Provide the [X, Y] coordinate of the cell's center where the given text is located.  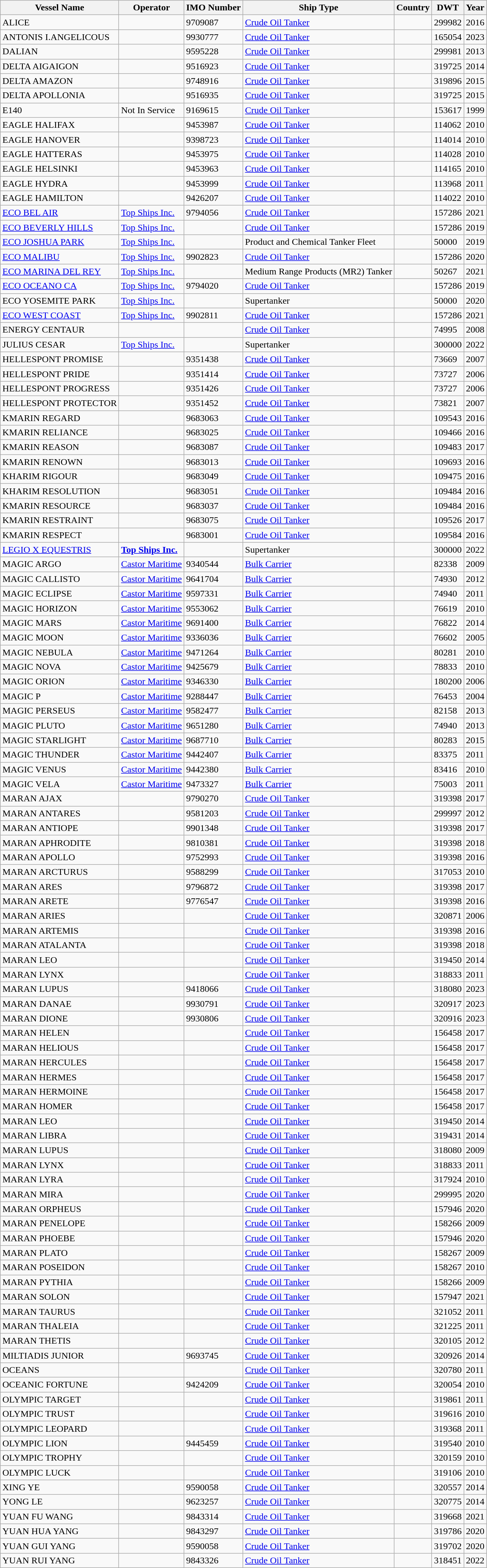
9794020 [213, 286]
321052 [448, 1311]
ENERGY CENTAUR [60, 330]
9426207 [213, 198]
50267 [448, 271]
MAGIC HORIZON [60, 608]
Country [413, 8]
HELLESPONT PROMISE [60, 359]
ECO JOSHUA PARK [60, 242]
114028 [448, 154]
109483 [448, 447]
9752993 [213, 857]
9516923 [213, 66]
9425679 [213, 667]
MAGIC VELA [60, 784]
9748916 [213, 81]
9336036 [213, 637]
317924 [448, 1180]
KMARIN REASON [60, 447]
MARAN MIRA [60, 1194]
9902811 [213, 315]
MARAN ANTARES [60, 813]
MARAN PHOEBE [60, 1238]
MARAN THALEIA [60, 1326]
299981 [448, 52]
9553062 [213, 608]
9651280 [213, 725]
MAGIC P [60, 696]
MARAN ARETE [60, 901]
9453999 [213, 184]
MAGIC PLUTO [60, 725]
9453987 [213, 125]
ECO BEL AIR [60, 213]
MAGIC PERSEUS [60, 711]
MILTIADIS JUNIOR [60, 1355]
Vessel Name [60, 8]
114165 [448, 169]
9843297 [213, 1531]
114014 [448, 139]
9930777 [213, 37]
DELTA AMAZON [60, 81]
73669 [448, 359]
KMARIN REGARD [60, 418]
9442407 [213, 755]
2008 [475, 330]
MAGIC NEBULA [60, 652]
KMARIN RELIANCE [60, 433]
MARAN ATALANTA [60, 945]
319368 [448, 1429]
IMO Number [213, 8]
9794056 [213, 213]
KMARIN RESTRAINT [60, 520]
ECO MALIBU [60, 257]
9683087 [213, 447]
9424209 [213, 1385]
9516935 [213, 95]
1999 [475, 110]
317053 [448, 872]
KMARIN RESPECT [60, 535]
MARAN TAURUS [60, 1311]
EAGLE HAMILTON [60, 198]
319668 [448, 1516]
9691400 [213, 623]
YUAN GUI YANG [60, 1546]
320105 [448, 1341]
9843326 [213, 1560]
MAGIC ECLIPSE [60, 593]
MARAN LIBRA [60, 1136]
114062 [448, 125]
OLYMPIC LEOPARD [60, 1429]
9901348 [213, 828]
9930791 [213, 1004]
9340544 [213, 564]
MARAN PLATO [60, 1253]
ECO WEST COAST [60, 315]
MARAN ARIES [60, 916]
319540 [448, 1443]
MARAN ANTIOPE [60, 828]
YONG LE [60, 1502]
157947 [448, 1297]
9453975 [213, 154]
180200 [448, 682]
9442380 [213, 769]
320926 [448, 1355]
319431 [448, 1136]
9288447 [213, 696]
Year [475, 8]
78833 [448, 667]
ECO BEVERLY HILLS [60, 227]
MARAN DANAE [60, 1004]
MARAN POSEIDON [60, 1267]
MARAN APHRODITE [60, 843]
320917 [448, 1004]
320916 [448, 1018]
OLYMPIC TARGET [60, 1399]
MARAN PENELOPE [60, 1224]
OLYMPIC TRUST [60, 1414]
EAGLE HALIFAX [60, 125]
MARAN PYTHIA [60, 1282]
9641704 [213, 579]
MARAN ORPHEUS [60, 1209]
76822 [448, 623]
MAGIC CALLISTO [60, 579]
9790270 [213, 799]
DWT [448, 8]
9683001 [213, 535]
DELTA APOLLONIA [60, 95]
MAGIC MOON [60, 637]
KHARIM RESOLUTION [60, 491]
9582477 [213, 711]
LEGIO X EQUESTRIS [60, 550]
2005 [475, 637]
9796872 [213, 886]
299995 [448, 1194]
9687710 [213, 740]
9471264 [213, 652]
MARAN THETIS [60, 1341]
320775 [448, 1502]
9445459 [213, 1443]
9683013 [213, 462]
319786 [448, 1531]
ALICE [60, 22]
KMARIN RENOWN [60, 462]
9776547 [213, 901]
Not In Service [152, 110]
109543 [448, 418]
ANTONIS I.ANGELICOUS [60, 37]
9693745 [213, 1355]
319616 [448, 1414]
9473327 [213, 784]
MAGIC VENUS [60, 769]
9453963 [213, 169]
320159 [448, 1458]
114022 [448, 198]
9709087 [213, 22]
MARAN ARCTURUS [60, 872]
HELLESPONT PRIDE [60, 374]
DALIAN [60, 52]
9595228 [213, 52]
109693 [448, 462]
74995 [448, 330]
9623257 [213, 1502]
82338 [448, 564]
80283 [448, 740]
9581203 [213, 813]
YUAN FU WANG [60, 1516]
9902823 [213, 257]
KMARIN RESOURCE [60, 506]
MAGIC THUNDER [60, 755]
320054 [448, 1385]
MARAN DIONE [60, 1018]
76602 [448, 637]
MAGIC NOVA [60, 667]
HELLESPONT PROGRESS [60, 388]
EAGLE HANOVER [60, 139]
OLYMPIC LUCK [60, 1473]
OLYMPIC LION [60, 1443]
Operator [152, 8]
MARAN ARES [60, 886]
ECO YOSEMITE PARK [60, 301]
75003 [448, 784]
319861 [448, 1399]
XING YE [60, 1487]
9810381 [213, 843]
MARAN HELEN [60, 1033]
JULIUS CESAR [60, 344]
9351438 [213, 359]
9683063 [213, 418]
80281 [448, 652]
MARAN HELIOUS [60, 1048]
YUAN RUI YANG [60, 1560]
9588299 [213, 872]
9683049 [213, 476]
EAGLE HATTERAS [60, 154]
MARAN SOLON [60, 1297]
MARAN ARTEMIS [60, 931]
319106 [448, 1473]
OLYMPIC TROPHY [60, 1458]
9351414 [213, 374]
2004 [475, 696]
9930806 [213, 1018]
153617 [448, 110]
MARAN HERMES [60, 1077]
ECO OCEANO CA [60, 286]
299997 [448, 813]
321225 [448, 1326]
EAGLE HELSINKI [60, 169]
HELLESPONT PROTECTOR [60, 403]
MAGIC ARGO [60, 564]
9683037 [213, 506]
OCEANS [60, 1370]
9351426 [213, 388]
E140 [60, 110]
320557 [448, 1487]
MARAN HOMER [60, 1106]
Ship Type [319, 8]
MARAN APOLLO [60, 857]
MARAN LYRA [60, 1180]
82158 [448, 711]
MAGIC ORION [60, 682]
9169615 [213, 110]
76619 [448, 608]
EAGLE HYDRA [60, 184]
9346330 [213, 682]
74930 [448, 579]
9683051 [213, 491]
73821 [448, 403]
319896 [448, 81]
9683025 [213, 433]
DELTA AIGAIGON [60, 66]
299982 [448, 22]
9398723 [213, 139]
9351452 [213, 403]
109475 [448, 476]
OCEANIC FORTUNE [60, 1385]
9418066 [213, 989]
318451 [448, 1560]
165054 [448, 37]
MAGIC MARS [60, 623]
83375 [448, 755]
Product and Chemical Tanker Fleet [319, 242]
319702 [448, 1546]
9597331 [213, 593]
9843314 [213, 1516]
MARAN HERMOINE [60, 1092]
MAGIC STARLIGHT [60, 740]
320780 [448, 1370]
320871 [448, 916]
113968 [448, 184]
9683075 [213, 520]
KHARIM RIGOUR [60, 476]
YUAN HUA YANG [60, 1531]
ECO MARINA DEL REY [60, 271]
83416 [448, 769]
MARAN HERCULES [60, 1062]
109526 [448, 520]
109466 [448, 433]
Medium Range Products (MR2) Tanker [319, 271]
109584 [448, 535]
MARAN AJAX [60, 799]
76453 [448, 696]
